Provide the [X, Y] coordinate of the cell's center where the given text is located.  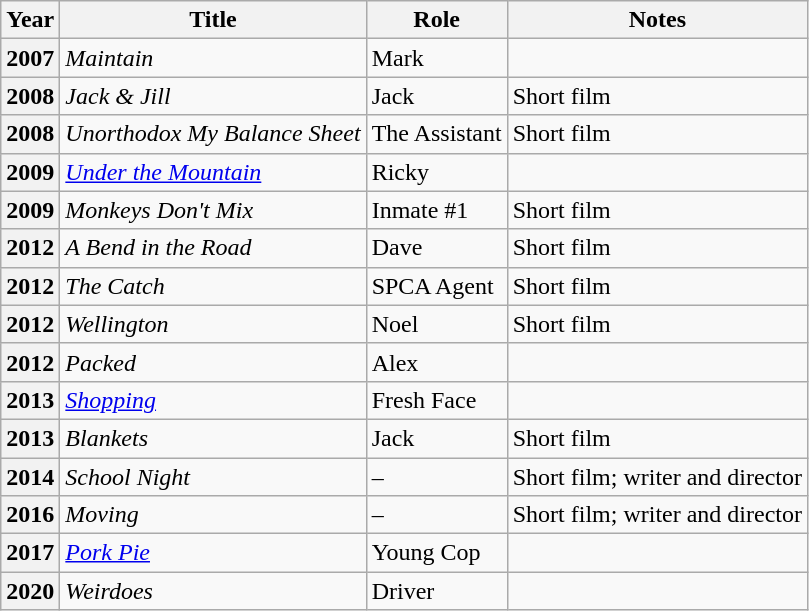
Notes [657, 20]
2017 [30, 553]
Blankets [213, 438]
Monkeys Don't Mix [213, 210]
Noel [436, 324]
Moving [213, 515]
Wellington [213, 324]
A Bend in the Road [213, 248]
Pork Pie [213, 553]
2007 [30, 58]
Inmate #1 [436, 210]
Driver [436, 591]
Under the Mountain [213, 172]
The Catch [213, 286]
Shopping [213, 400]
Alex [436, 362]
Title [213, 20]
2020 [30, 591]
Packed [213, 362]
SPCA Agent [436, 286]
Role [436, 20]
The Assistant [436, 134]
Dave [436, 248]
Maintain [213, 58]
2016 [30, 515]
2014 [30, 477]
Young Cop [436, 553]
Jack & Jill [213, 96]
School Night [213, 477]
Year [30, 20]
Mark [436, 58]
Weirdoes [213, 591]
Unorthodox My Balance Sheet [213, 134]
Ricky [436, 172]
Fresh Face [436, 400]
